Find where the given text appears and provide that cell's center as [X, Y] coordinate. 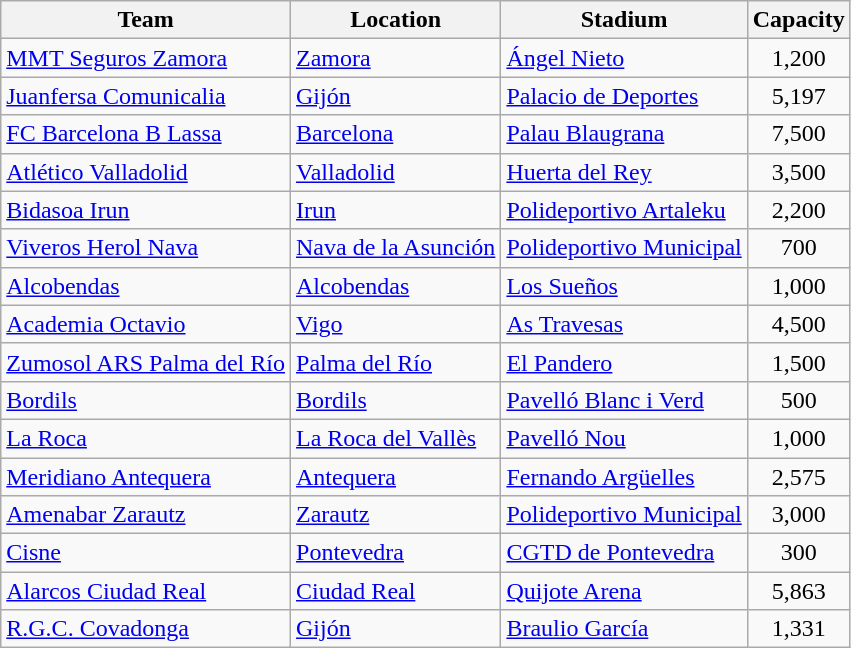
Team [146, 20]
Location [396, 20]
Palacio de Deportes [624, 96]
Pavelló Nou [624, 438]
500 [798, 400]
5,863 [798, 591]
2,575 [798, 477]
Zumosol ARS Palma del Río [146, 362]
Polideportivo Artaleku [624, 210]
4,500 [798, 324]
El Pandero [624, 362]
Stadium [624, 20]
La Roca del Vallès [396, 438]
300 [798, 553]
Academia Octavio [146, 324]
Alarcos Ciudad Real [146, 591]
Palma del Río [396, 362]
1,200 [798, 58]
Palau Blaugrana [624, 134]
Valladolid [396, 172]
Fernando Argüelles [624, 477]
Viveros Herol Nava [146, 248]
700 [798, 248]
Amenabar Zarautz [146, 515]
1,500 [798, 362]
As Travesas [624, 324]
Irun [396, 210]
Quijote Arena [624, 591]
3,500 [798, 172]
R.G.C. Covadonga [146, 629]
Cisne [146, 553]
Bidasoa Irun [146, 210]
Juanfersa Comunicalia [146, 96]
Barcelona [396, 134]
Los Sueños [624, 286]
Atlético Valladolid [146, 172]
Antequera [396, 477]
CGTD de Pontevedra [624, 553]
Capacity [798, 20]
Pavelló Blanc i Verd [624, 400]
Pontevedra [396, 553]
Nava de la Asunción [396, 248]
7,500 [798, 134]
Meridiano Antequera [146, 477]
Ciudad Real [396, 591]
MMT Seguros Zamora [146, 58]
Zamora [396, 58]
Vigo [396, 324]
Ángel Nieto [624, 58]
3,000 [798, 515]
Braulio García [624, 629]
5,197 [798, 96]
1,331 [798, 629]
2,200 [798, 210]
La Roca [146, 438]
Huerta del Rey [624, 172]
FC Barcelona B Lassa [146, 134]
Zarautz [396, 515]
